Determine the (X, Y) coordinate at the center of the cell enclosing the given text.  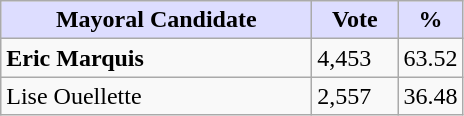
36.48 (430, 96)
Eric Marquis (156, 58)
Mayoral Candidate (156, 20)
63.52 (430, 58)
4,453 (355, 58)
% (430, 20)
Lise Ouellette (156, 96)
2,557 (355, 96)
Vote (355, 20)
